Detect which cell encompasses the target text, then output its [x, y] center coordinate. 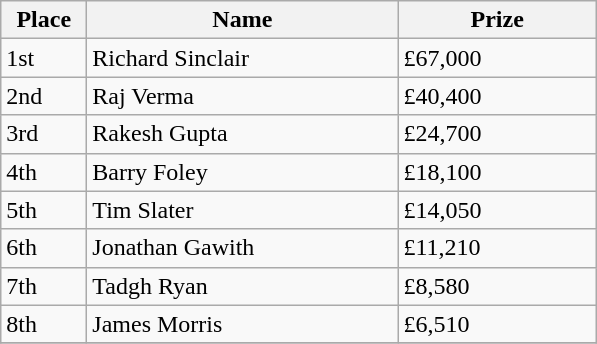
Barry Foley [242, 172]
£11,210 [498, 248]
3rd [44, 134]
5th [44, 210]
4th [44, 172]
7th [44, 286]
£67,000 [498, 58]
Jonathan Gawith [242, 248]
£40,400 [498, 96]
Richard Sinclair [242, 58]
Name [242, 20]
£6,510 [498, 324]
Rakesh Gupta [242, 134]
Place [44, 20]
£24,700 [498, 134]
£14,050 [498, 210]
James Morris [242, 324]
2nd [44, 96]
Raj Verma [242, 96]
£8,580 [498, 286]
£18,100 [498, 172]
8th [44, 324]
Tim Slater [242, 210]
1st [44, 58]
6th [44, 248]
Prize [498, 20]
Tadgh Ryan [242, 286]
